Determine the [X, Y] coordinate at the center of the cell enclosing the given text.  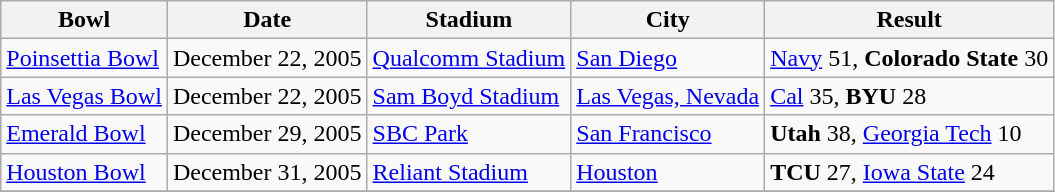
Qualcomm Stadium [469, 58]
Utah 38, Georgia Tech 10 [910, 134]
SBC Park [469, 134]
Date [267, 20]
Las Vegas, Nevada [668, 96]
City [668, 20]
Las Vegas Bowl [84, 96]
December 31, 2005 [267, 172]
Poinsettia Bowl [84, 58]
Houston Bowl [84, 172]
Result [910, 20]
TCU 27, Iowa State 24 [910, 172]
Bowl [84, 20]
Stadium [469, 20]
Emerald Bowl [84, 134]
Navy 51, Colorado State 30 [910, 58]
Cal 35, BYU 28 [910, 96]
December 29, 2005 [267, 134]
San Diego [668, 58]
Sam Boyd Stadium [469, 96]
San Francisco [668, 134]
Reliant Stadium [469, 172]
Houston [668, 172]
